Capture the cell that displays the provided text and extract its [X, Y] central coordinate. 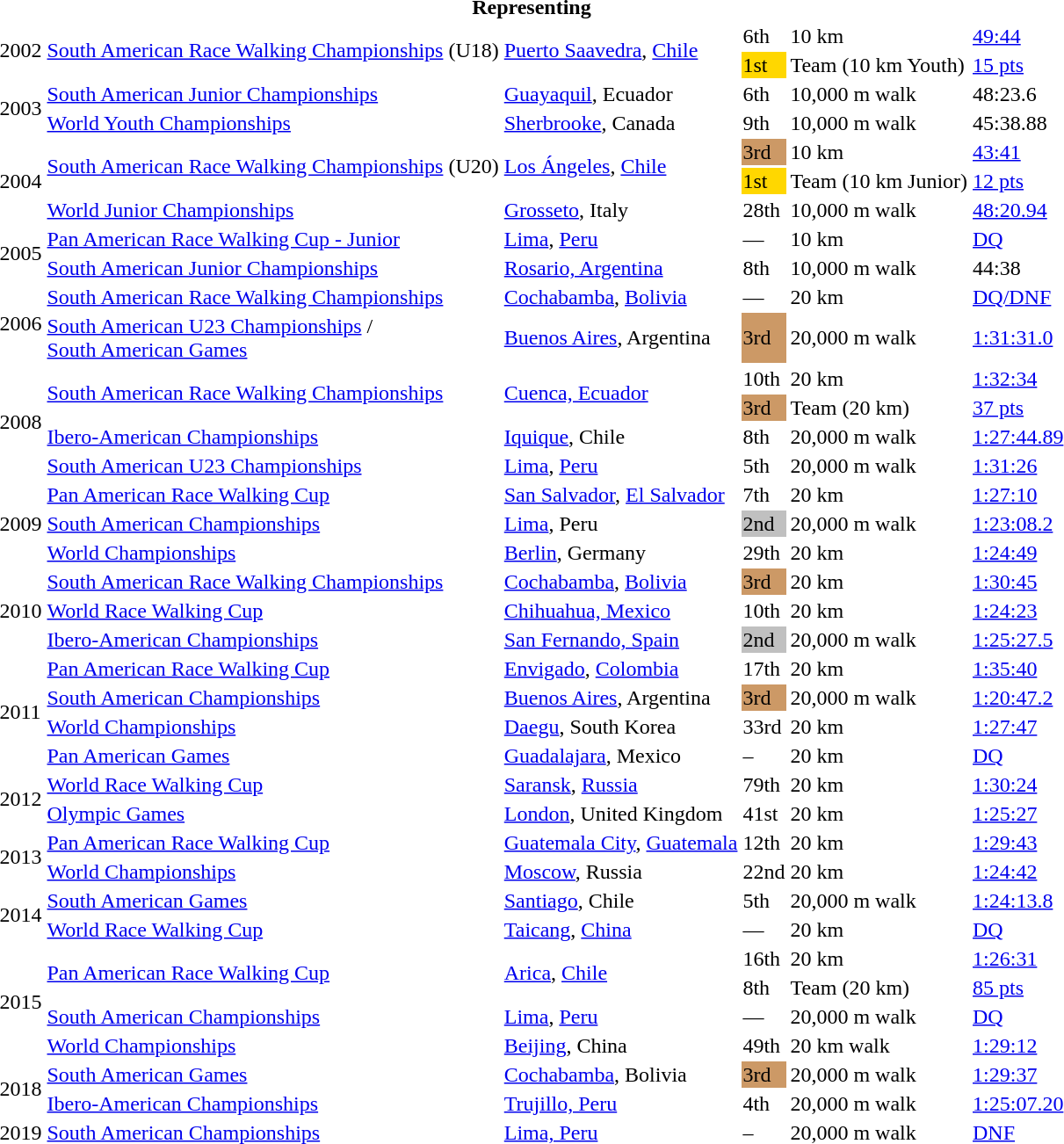
Taicang, China [620, 930]
Santiago, Chile [620, 901]
San Salvador, El Salvador [620, 495]
Pan American Games [272, 756]
Los Ángeles, Chile [620, 167]
29th [764, 553]
Cuenca, Ecuador [620, 394]
Saransk, Russia [620, 785]
12th [764, 843]
Grosseto, Italy [620, 210]
28th [764, 210]
Chihuahua, Mexico [620, 611]
Arica, Chile [620, 974]
World Junior Championships [272, 210]
22nd [764, 872]
49th [764, 1046]
Rosario, Argentina [620, 268]
Team (10 km Junior) [879, 181]
Team (10 km Youth) [879, 65]
9th [764, 123]
20 km walk [879, 1046]
79th [764, 785]
Olympic Games [272, 814]
17th [764, 669]
33rd [764, 727]
Guadalajara, Mexico [620, 756]
Daegu, South Korea [620, 727]
Envigado, Colombia [620, 669]
Berlin, Germany [620, 553]
Moscow, Russia [620, 872]
Iquique, Chile [620, 437]
South American Race Walking Championships (U18) [272, 51]
World Youth Championships [272, 123]
Pan American Race Walking Cup - Junior [272, 239]
South American Race Walking Championships (U20) [272, 167]
41st [764, 814]
South American U23 Championships [272, 466]
16th [764, 959]
Puerto Saavedra, Chile [620, 51]
Beijing, China [620, 1046]
Guayaquil, Ecuador [620, 94]
4th [764, 1104]
– [764, 756]
South American U23 Championships / South American Games [272, 337]
Trujillo, Peru [620, 1104]
7th [764, 495]
Sherbrooke, Canada [620, 123]
London, United Kingdom [620, 814]
Guatemala City, Guatemala [620, 843]
San Fernando, Spain [620, 640]
